Capture the cell that displays the provided text and extract its [X, Y] central coordinate. 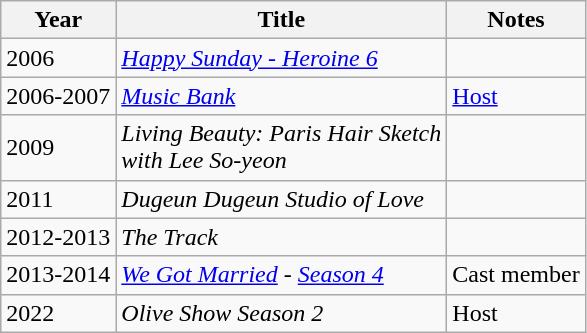
Living Beauty: Paris Hair Sketch with Lee So-yeon [282, 148]
2009 [58, 148]
2013-2014 [58, 275]
Cast member [516, 275]
Title [282, 20]
Music Bank [282, 96]
Year [58, 20]
We Got Married - Season 4 [282, 275]
2006 [58, 58]
2012-2013 [58, 237]
Happy Sunday - Heroine 6 [282, 58]
2011 [58, 199]
The Track [282, 237]
Olive Show Season 2 [282, 313]
Dugeun Dugeun Studio of Love [282, 199]
2006-2007 [58, 96]
2022 [58, 313]
Notes [516, 20]
